Scan for the cell matching the given text and deliver its [X, Y] coordinate at center. 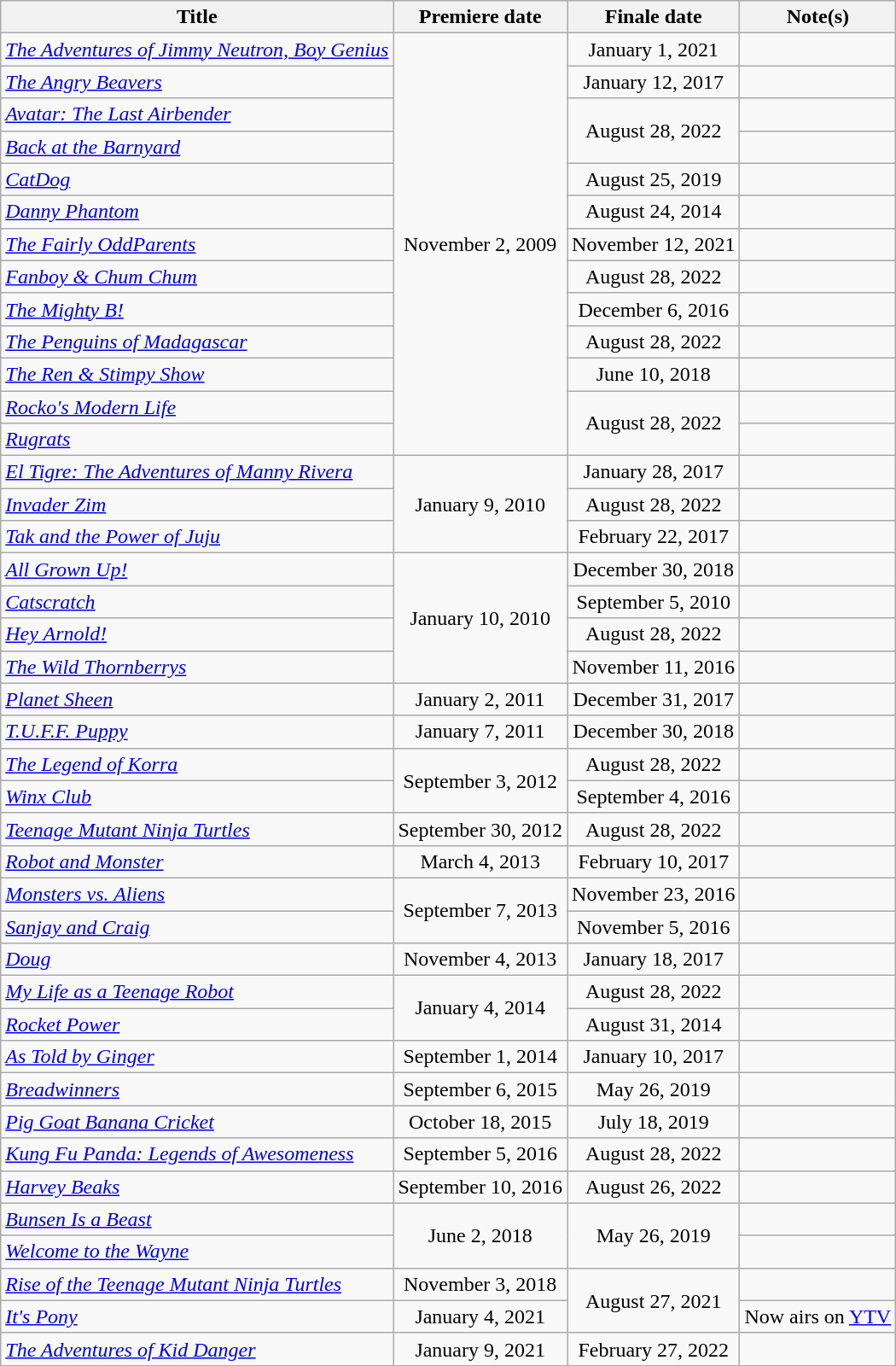
January 10, 2010 [480, 618]
August 26, 2022 [654, 1187]
November 2, 2009 [480, 244]
The Mighty B! [197, 309]
The Fairly OddParents [197, 244]
August 27, 2021 [654, 1300]
January 12, 2017 [654, 82]
September 3, 2012 [480, 780]
January 1, 2021 [654, 50]
January 4, 2014 [480, 1008]
The Adventures of Kid Danger [197, 1349]
November 23, 2016 [654, 894]
The Ren & Stimpy Show [197, 374]
Note(s) [817, 17]
The Penguins of Madagascar [197, 341]
February 27, 2022 [654, 1349]
Catscratch [197, 602]
January 28, 2017 [654, 472]
January 2, 2011 [480, 699]
February 10, 2017 [654, 861]
January 7, 2011 [480, 732]
January 9, 2021 [480, 1349]
September 5, 2016 [480, 1154]
Rocko's Modern Life [197, 407]
September 4, 2016 [654, 797]
Doug [197, 960]
Harvey Beaks [197, 1187]
Robot and Monster [197, 861]
Tak and the Power of Juju [197, 537]
March 4, 2013 [480, 861]
September 5, 2010 [654, 602]
December 31, 2017 [654, 699]
Premiere date [480, 17]
As Told by Ginger [197, 1057]
Breadwinners [197, 1089]
CatDog [197, 179]
Avatar: The Last Airbender [197, 114]
Welcome to the Wayne [197, 1252]
My Life as a Teenage Robot [197, 992]
September 1, 2014 [480, 1057]
January 4, 2021 [480, 1316]
November 4, 2013 [480, 960]
Teenage Mutant Ninja Turtles [197, 829]
February 22, 2017 [654, 537]
November 11, 2016 [654, 667]
June 2, 2018 [480, 1235]
Finale date [654, 17]
Invader Zim [197, 505]
Sanjay and Craig [197, 926]
Rugrats [197, 440]
Planet Sheen [197, 699]
Winx Club [197, 797]
October 18, 2015 [480, 1122]
Danny Phantom [197, 212]
September 7, 2013 [480, 910]
September 10, 2016 [480, 1187]
November 3, 2018 [480, 1284]
June 10, 2018 [654, 374]
The Angry Beavers [197, 82]
Hey Arnold! [197, 634]
July 18, 2019 [654, 1122]
Back at the Barnyard [197, 147]
Rise of the Teenage Mutant Ninja Turtles [197, 1284]
El Tigre: The Adventures of Manny Rivera [197, 472]
The Adventures of Jimmy Neutron, Boy Genius [197, 50]
Title [197, 17]
November 5, 2016 [654, 926]
It's Pony [197, 1316]
August 31, 2014 [654, 1024]
All Grown Up! [197, 569]
Kung Fu Panda: Legends of Awesomeness [197, 1154]
Bunsen Is a Beast [197, 1219]
November 12, 2021 [654, 244]
January 10, 2017 [654, 1057]
Fanboy & Chum Chum [197, 277]
September 6, 2015 [480, 1089]
Pig Goat Banana Cricket [197, 1122]
August 24, 2014 [654, 212]
Now airs on YTV [817, 1316]
September 30, 2012 [480, 829]
January 18, 2017 [654, 960]
The Wild Thornberrys [197, 667]
Monsters vs. Aliens [197, 894]
August 25, 2019 [654, 179]
The Legend of Korra [197, 764]
T.U.F.F. Puppy [197, 732]
January 9, 2010 [480, 505]
December 6, 2016 [654, 309]
Rocket Power [197, 1024]
